Determine the (X, Y) coordinate at the center of the cell enclosing the given text.  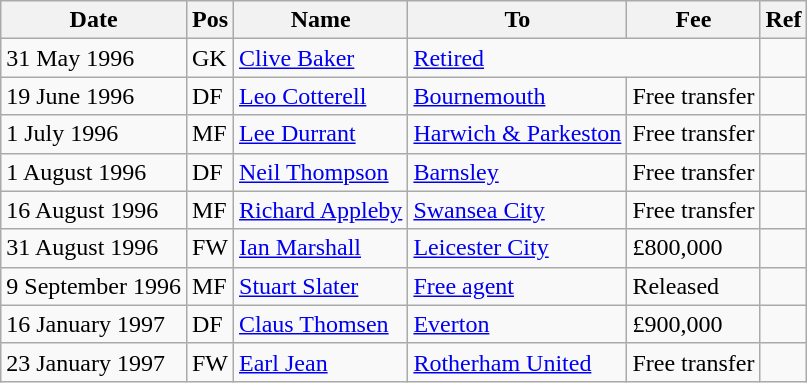
Leo Cotterell (321, 96)
16 January 1997 (94, 324)
31 August 1996 (94, 248)
Free agent (518, 286)
GK (210, 58)
Date (94, 20)
Rotherham United (518, 362)
Lee Durrant (321, 134)
Ian Marshall (321, 248)
Earl Jean (321, 362)
Harwich & Parkeston (518, 134)
9 September 1996 (94, 286)
Neil Thompson (321, 172)
Released (694, 286)
23 January 1997 (94, 362)
Richard Appleby (321, 210)
Bournemouth (518, 96)
Pos (210, 20)
Everton (518, 324)
Leicester City (518, 248)
Retired (584, 58)
16 August 1996 (94, 210)
Fee (694, 20)
Name (321, 20)
1 August 1996 (94, 172)
To (518, 20)
Barnsley (518, 172)
Stuart Slater (321, 286)
1 July 1996 (94, 134)
£900,000 (694, 324)
Ref (784, 20)
31 May 1996 (94, 58)
19 June 1996 (94, 96)
£800,000 (694, 248)
Clive Baker (321, 58)
Claus Thomsen (321, 324)
Swansea City (518, 210)
